Determine the [X, Y] coordinate at the center of the cell enclosing the given text.  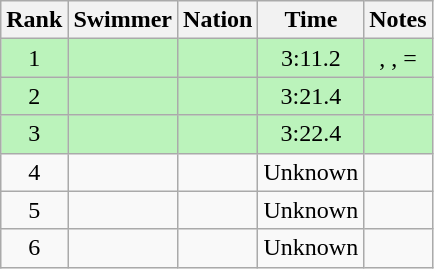
Notes [398, 20]
Nation [218, 20]
6 [34, 248]
3:21.4 [311, 96]
1 [34, 58]
3:11.2 [311, 58]
4 [34, 172]
2 [34, 96]
, , = [398, 58]
Swimmer [123, 20]
Time [311, 20]
5 [34, 210]
3:22.4 [311, 134]
3 [34, 134]
Rank [34, 20]
